Detect which cell encompasses the target text, then output its [x, y] center coordinate. 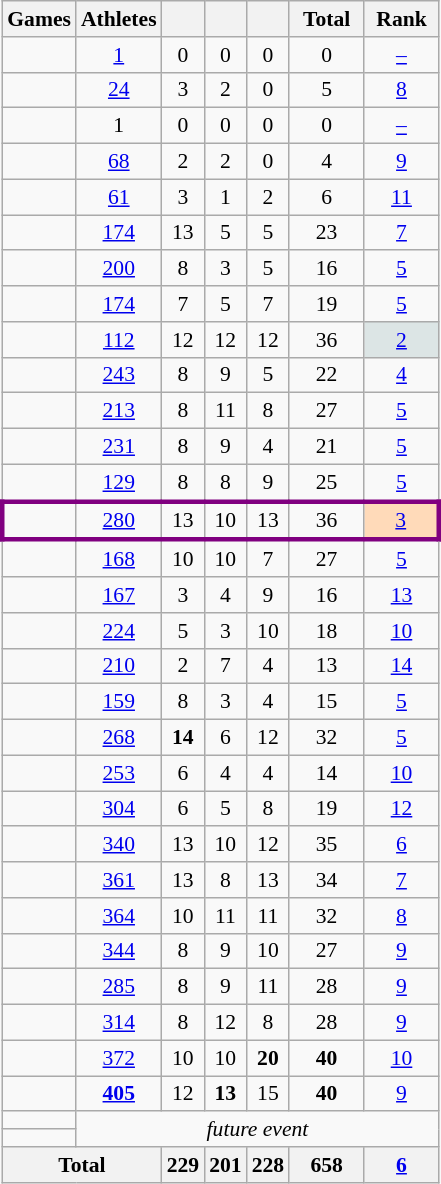
200 [119, 269]
21 [326, 447]
280 [119, 520]
68 [119, 162]
344 [119, 951]
243 [119, 375]
231 [119, 447]
34 [326, 880]
405 [119, 1094]
210 [119, 666]
22 [326, 375]
Rank [402, 19]
253 [119, 773]
25 [326, 482]
Games [39, 19]
304 [119, 809]
112 [119, 340]
24 [119, 90]
Athletes [119, 19]
213 [119, 411]
201 [226, 1165]
61 [119, 197]
658 [326, 1165]
314 [119, 1023]
361 [119, 880]
268 [119, 738]
224 [119, 631]
228 [268, 1165]
372 [119, 1058]
23 [326, 233]
18 [326, 631]
35 [326, 845]
159 [119, 702]
167 [119, 595]
168 [119, 558]
129 [119, 482]
229 [184, 1165]
20 [268, 1058]
future event [258, 1130]
340 [119, 845]
364 [119, 916]
285 [119, 987]
